Identify which cell holds the provided text, then report its [x, y] central coordinate. 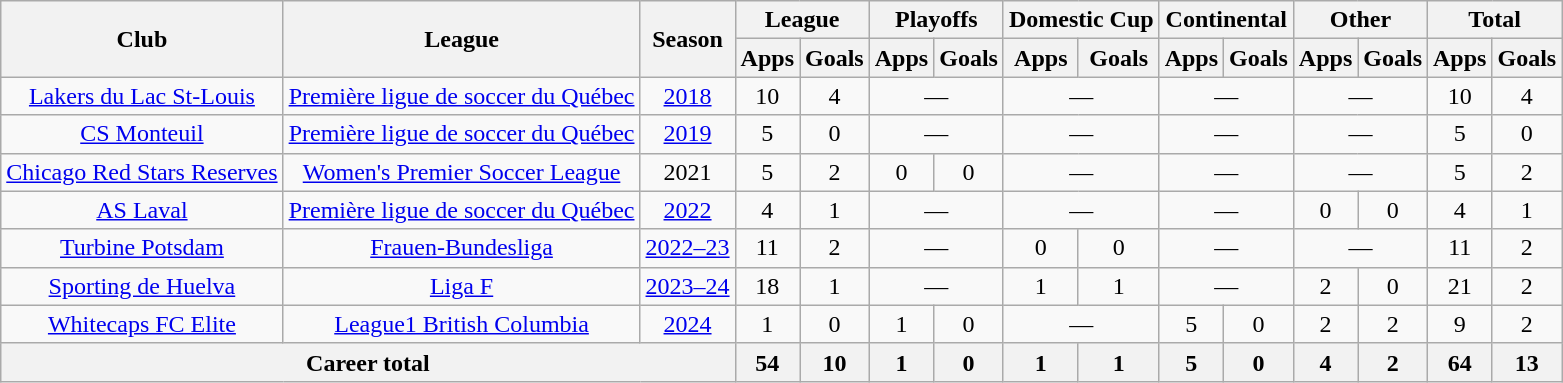
Liga F [462, 286]
2021 [688, 172]
League1 British Columbia [462, 324]
Other [1360, 20]
64 [1460, 362]
Turbine Potsdam [142, 248]
CS Monteuil [142, 134]
2022–23 [688, 248]
Domestic Cup [1081, 20]
Total [1495, 20]
AS Laval [142, 210]
Club [142, 39]
9 [1460, 324]
Whitecaps FC Elite [142, 324]
Frauen-Bundesliga [462, 248]
Chicago Red Stars Reserves [142, 172]
2018 [688, 96]
Season [688, 39]
2022 [688, 210]
2019 [688, 134]
Continental [1226, 20]
13 [1527, 362]
21 [1460, 286]
Sporting de Huelva [142, 286]
Women's Premier Soccer League [462, 172]
Lakers du Lac St-Louis [142, 96]
54 [767, 362]
18 [767, 286]
2023–24 [688, 286]
2024 [688, 324]
Career total [368, 362]
Playoffs [936, 20]
